Extract the (X, Y) coordinate from the center of the cell holding the provided text.  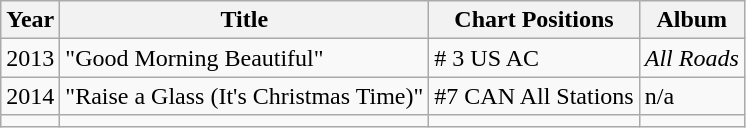
2013 (30, 58)
#7 CAN All Stations (534, 96)
2014 (30, 96)
Chart Positions (534, 20)
Year (30, 20)
Title (244, 20)
"Good Morning Beautiful" (244, 58)
"Raise a Glass (It's Christmas Time)" (244, 96)
Album (692, 20)
n/a (692, 96)
All Roads (692, 58)
# 3 US AC (534, 58)
